For the text-containing cell, return its midpoint in (X, Y) coordinate format. 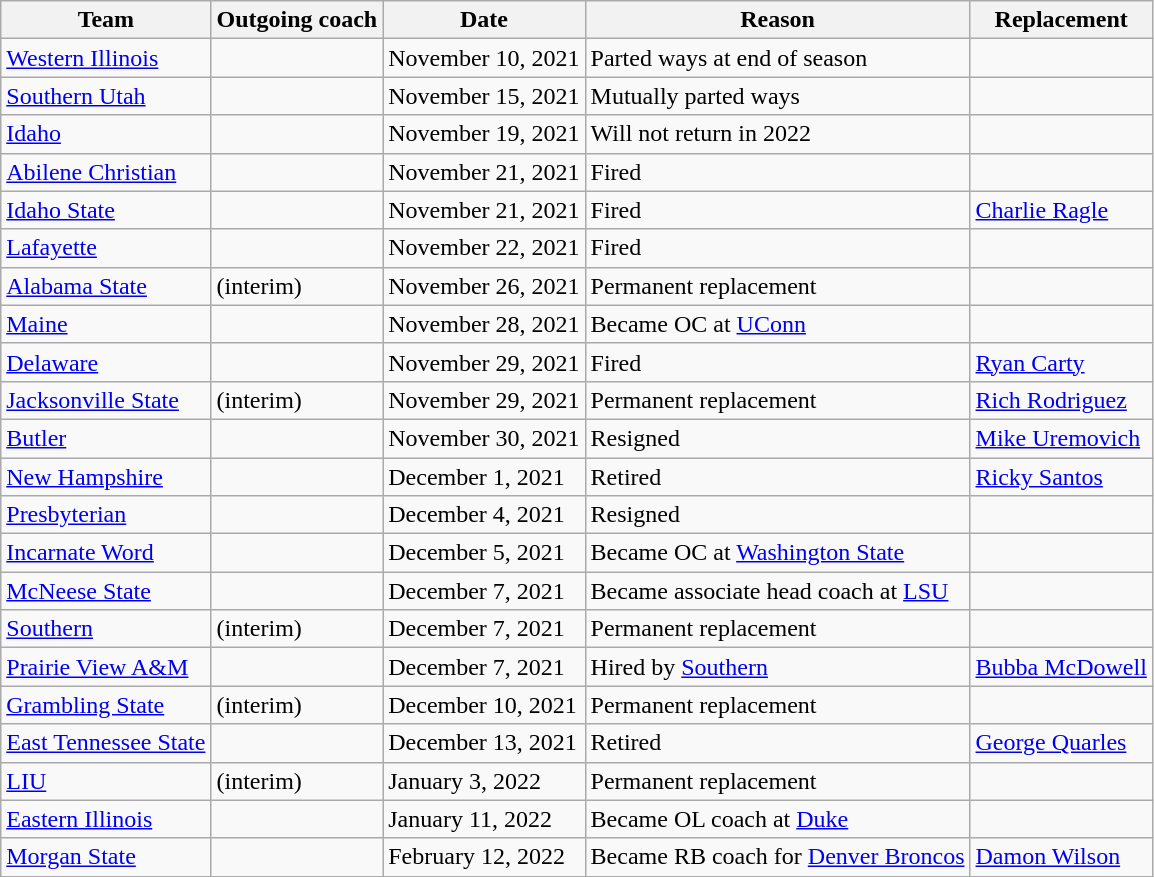
November 19, 2021 (484, 134)
Reason (778, 20)
January 11, 2022 (484, 819)
Maine (106, 324)
Idaho State (106, 210)
Morgan State (106, 857)
Became OL coach at Duke (778, 819)
Became OC at Washington State (778, 553)
Lafayette (106, 248)
Hired by Southern (778, 667)
Ricky Santos (1061, 477)
November 26, 2021 (484, 286)
Southern (106, 629)
Prairie View A&M (106, 667)
Grambling State (106, 705)
Abilene Christian (106, 172)
Alabama State (106, 286)
George Quarles (1061, 743)
November 28, 2021 (484, 324)
Became associate head coach at LSU (778, 591)
December 5, 2021 (484, 553)
Idaho (106, 134)
New Hampshire (106, 477)
Mutually parted ways (778, 96)
Charlie Ragle (1061, 210)
November 15, 2021 (484, 96)
Southern Utah (106, 96)
December 1, 2021 (484, 477)
November 22, 2021 (484, 248)
Mike Uremovich (1061, 438)
Became RB coach for Denver Broncos (778, 857)
Presbyterian (106, 515)
Delaware (106, 362)
Jacksonville State (106, 400)
Western Illinois (106, 58)
Damon Wilson (1061, 857)
LIU (106, 781)
Date (484, 20)
Rich Rodriguez (1061, 400)
Butler (106, 438)
Parted ways at end of season (778, 58)
Eastern Illinois (106, 819)
February 12, 2022 (484, 857)
December 10, 2021 (484, 705)
Bubba McDowell (1061, 667)
November 30, 2021 (484, 438)
East Tennessee State (106, 743)
December 4, 2021 (484, 515)
Outgoing coach (297, 20)
December 13, 2021 (484, 743)
Will not return in 2022 (778, 134)
McNeese State (106, 591)
Became OC at UConn (778, 324)
Ryan Carty (1061, 362)
January 3, 2022 (484, 781)
Replacement (1061, 20)
November 10, 2021 (484, 58)
Team (106, 20)
Incarnate Word (106, 553)
